Locate the cell with the specified text and output its (x, y) center coordinate. 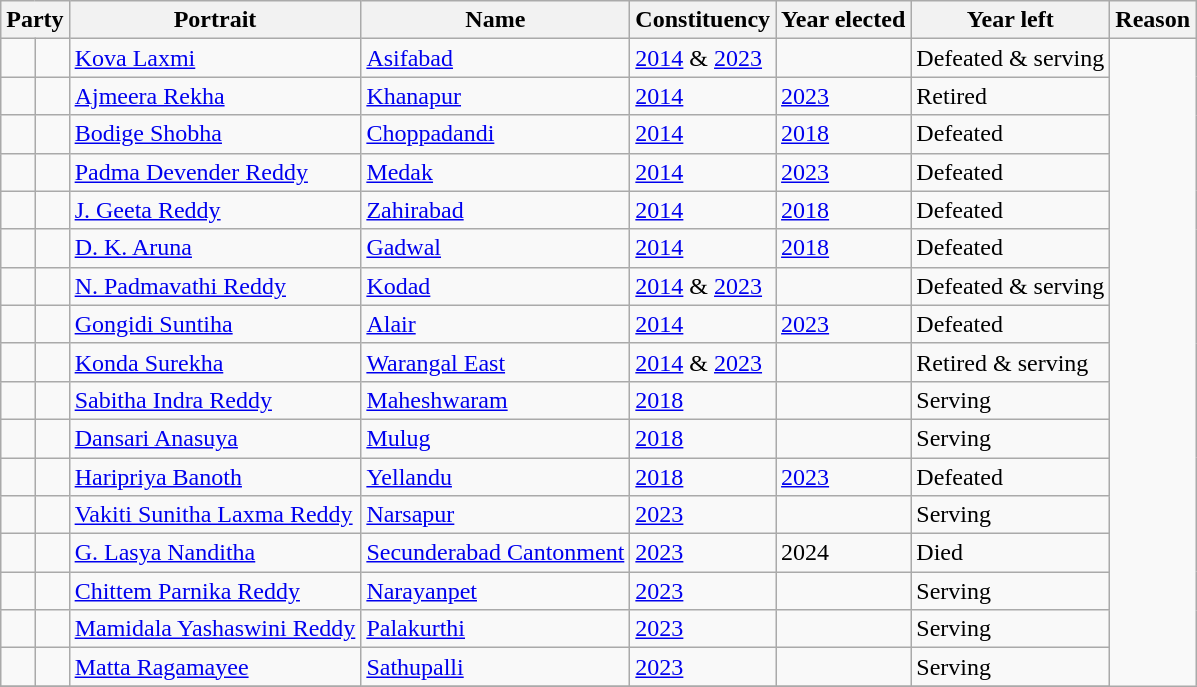
Zahirabad (496, 210)
Portrait (215, 20)
Retired & serving (1010, 362)
Bodige Shobha (215, 134)
Gadwal (496, 248)
Retired (1010, 96)
Palakurthi (496, 629)
Choppadandi (496, 134)
J. Geeta Reddy (215, 210)
Mulug (496, 438)
Maheshwaram (496, 400)
Alair (496, 324)
Matta Ragamayee (215, 667)
Padma Devender Reddy (215, 172)
Ajmeera Rekha (215, 96)
Kodad (496, 286)
Party (35, 20)
Reason (1153, 20)
Warangal East (496, 362)
Narayanpet (496, 591)
Konda Surekha (215, 362)
G. Lasya Nanditha (215, 553)
Secunderabad Cantonment (496, 553)
Asifabad (496, 58)
D. K. Aruna (215, 248)
Gongidi Suntiha (215, 324)
Year left (1010, 20)
Sabitha Indra Reddy (215, 400)
Sathupalli (496, 667)
Yellandu (496, 477)
Vakiti Sunitha Laxma Reddy (215, 515)
Mamidala Yashaswini Reddy (215, 629)
Constituency (703, 20)
Year elected (844, 20)
Haripriya Banoth (215, 477)
Name (496, 20)
Narsapur (496, 515)
2024 (844, 553)
Dansari Anasuya (215, 438)
Chittem Parnika Reddy (215, 591)
Medak (496, 172)
Died (1010, 553)
Khanapur (496, 96)
Kova Laxmi (215, 58)
N. Padmavathi Reddy (215, 286)
